Return [X, Y] of the center of cell containing provided text 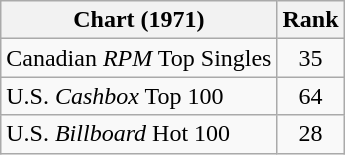
64 [310, 96]
Canadian RPM Top Singles [139, 58]
U.S. Cashbox Top 100 [139, 96]
Rank [310, 20]
35 [310, 58]
U.S. Billboard Hot 100 [139, 134]
28 [310, 134]
Chart (1971) [139, 20]
